Extract the (X, Y) coordinate from the center of the cell holding the provided text.  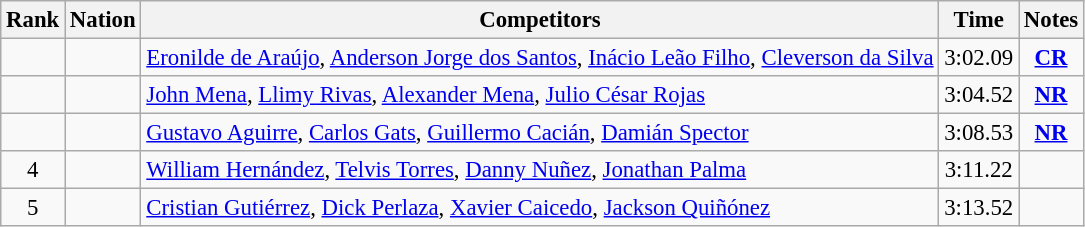
Gustavo Aguirre, Carlos Gats, Guillermo Cacián, Damián Spector (540, 133)
3:04.52 (979, 95)
3:08.53 (979, 133)
4 (33, 170)
John Mena, Llimy Rivas, Alexander Mena, Julio César Rojas (540, 95)
3:11.22 (979, 170)
Notes (1050, 20)
Rank (33, 20)
Time (979, 20)
3:02.09 (979, 58)
CR (1050, 58)
Eronilde de Araújo, Anderson Jorge dos Santos, Inácio Leão Filho, Cleverson da Silva (540, 58)
Competitors (540, 20)
5 (33, 208)
3:13.52 (979, 208)
Nation (103, 20)
Cristian Gutiérrez, Dick Perlaza, Xavier Caicedo, Jackson Quiñónez (540, 208)
William Hernández, Telvis Torres, Danny Nuñez, Jonathan Palma (540, 170)
